Determine the [x, y] coordinate at the center of the cell enclosing the given text.  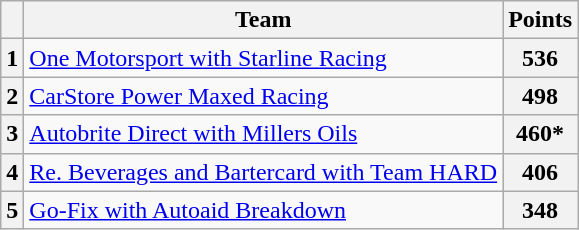
2 [12, 96]
One Motorsport with Starline Racing [264, 58]
460* [540, 134]
406 [540, 172]
Re. Beverages and Bartercard with Team HARD [264, 172]
4 [12, 172]
498 [540, 96]
3 [12, 134]
Autobrite Direct with Millers Oils [264, 134]
536 [540, 58]
Points [540, 20]
1 [12, 58]
5 [12, 210]
348 [540, 210]
CarStore Power Maxed Racing [264, 96]
Go-Fix with Autoaid Breakdown [264, 210]
Team [264, 20]
